Extract the [x, y] coordinate from the center of the cell holding the provided text.  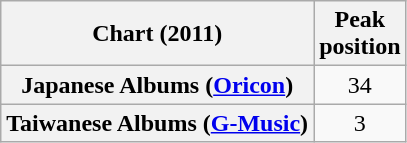
Peakposition [360, 34]
Japanese Albums (Oricon) [158, 85]
Taiwanese Albums (G-Music) [158, 123]
34 [360, 85]
Chart (2011) [158, 34]
3 [360, 123]
